Search for the cell housing the specified text and yield its (x, y) center coordinate. 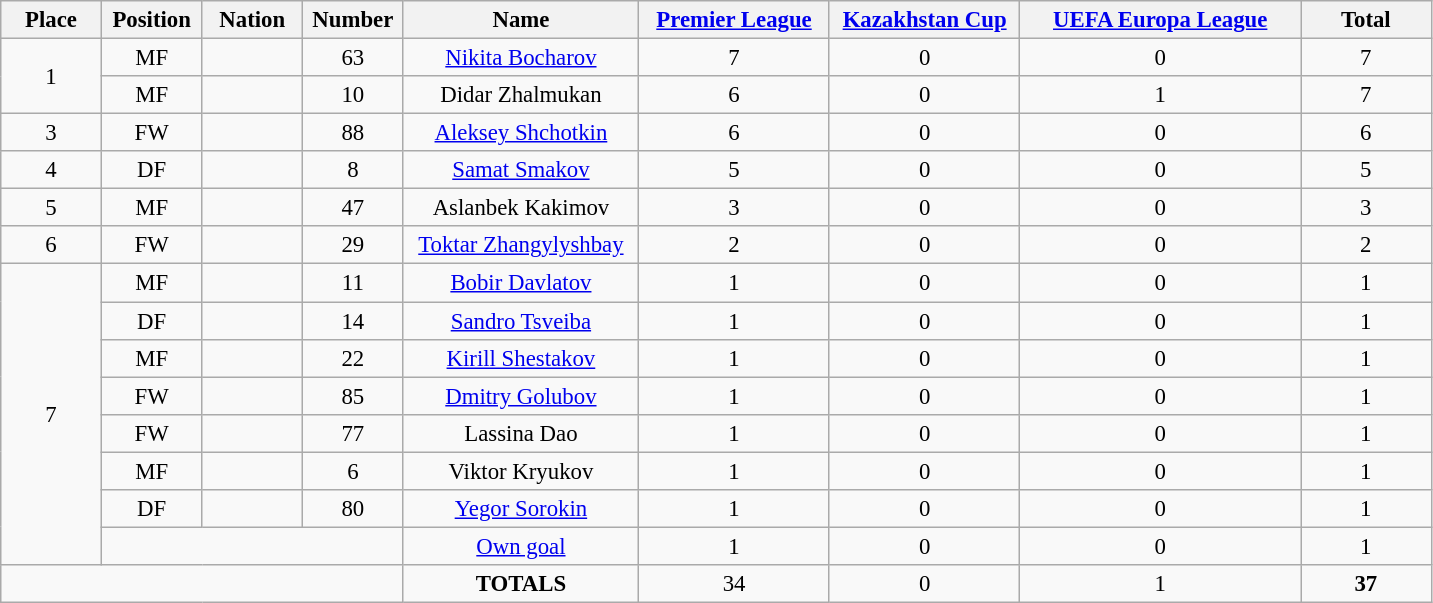
4 (52, 170)
77 (354, 433)
34 (734, 584)
11 (354, 283)
Lassina Dao (521, 433)
Kazakhstan Cup (924, 20)
Toktar Zhangylyshbay (521, 245)
Aslanbek Kakimov (521, 208)
80 (354, 509)
Sandro Tsveiba (521, 321)
Samat Smakov (521, 170)
Dmitry Golubov (521, 396)
Premier League (734, 20)
Position (152, 20)
22 (354, 358)
Viktor Kryukov (521, 471)
Yegor Sorokin (521, 509)
Nation (252, 20)
37 (1366, 584)
Aleksey Shchotkin (521, 133)
Number (354, 20)
Name (521, 20)
88 (354, 133)
Own goal (521, 546)
47 (354, 208)
85 (354, 396)
TOTALS (521, 584)
Bobir Davlatov (521, 283)
63 (354, 58)
Place (52, 20)
29 (354, 245)
Total (1366, 20)
8 (354, 170)
10 (354, 95)
Didar Zhalmukan (521, 95)
Kirill Shestakov (521, 358)
Nikita Bocharov (521, 58)
14 (354, 321)
UEFA Europa League (1160, 20)
